Provide the [X, Y] coordinate of the cell's center where the given text is located.  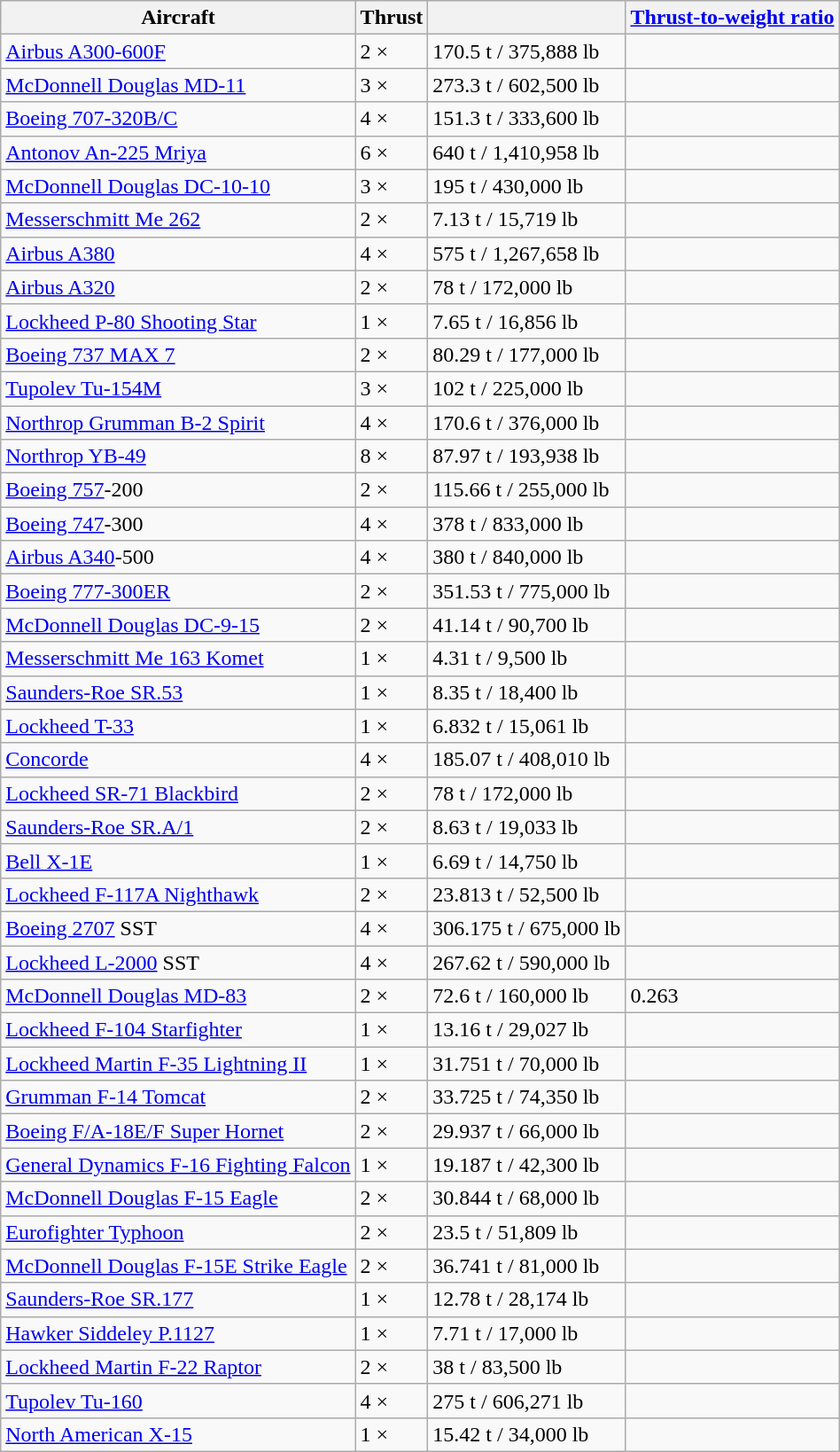
31.751 t / 70,000 lb [526, 1064]
Boeing 737 MAX 7 [178, 355]
378 t / 833,000 lb [526, 524]
273.3 t / 602,500 lb [526, 85]
170.5 t / 375,888 lb [526, 51]
267.62 t / 590,000 lb [526, 962]
41.14 t / 90,700 lb [526, 625]
4.31 t / 9,500 lb [526, 659]
Lockheed L-2000 SST [178, 962]
Lockheed P-80 Shooting Star [178, 321]
Boeing F/A-18E/F Super Hornet [178, 1131]
640 t / 1,410,958 lb [526, 152]
36.741 t / 81,000 lb [526, 1266]
McDonnell Douglas MD-83 [178, 996]
170.6 t / 376,000 lb [526, 423]
30.844 t / 68,000 lb [526, 1198]
Boeing 2707 SST [178, 928]
Aircraft [178, 18]
Airbus A340-500 [178, 558]
6 × [392, 152]
Messerschmitt Me 163 Komet [178, 659]
Thrust-to-weight ratio [732, 18]
80.29 t / 177,000 lb [526, 355]
13.16 t / 29,027 lb [526, 1030]
8.63 t / 19,033 lb [526, 827]
575 t / 1,267,658 lb [526, 254]
Airbus A320 [178, 287]
Lockheed Martin F-35 Lightning II [178, 1064]
102 t / 225,000 lb [526, 388]
33.725 t / 74,350 lb [526, 1097]
Concorde [178, 760]
Northrop YB-49 [178, 457]
7.71 t / 17,000 lb [526, 1333]
Lockheed F-104 Starfighter [178, 1030]
7.65 t / 16,856 lb [526, 321]
12.78 t / 28,174 lb [526, 1300]
Saunders-Roe SR.53 [178, 692]
Airbus A380 [178, 254]
Messerschmitt Me 262 [178, 220]
185.07 t / 408,010 lb [526, 760]
38 t / 83,500 lb [526, 1367]
72.6 t / 160,000 lb [526, 996]
Saunders-Roe SR.A/1 [178, 827]
Bell X-1E [178, 861]
275 t / 606,271 lb [526, 1401]
Saunders-Roe SR.177 [178, 1300]
6.69 t / 14,750 lb [526, 861]
87.97 t / 193,938 lb [526, 457]
8.35 t / 18,400 lb [526, 692]
Hawker Siddeley P.1127 [178, 1333]
7.13 t / 15,719 lb [526, 220]
Airbus A300-600F [178, 51]
Thrust [392, 18]
380 t / 840,000 lb [526, 558]
Eurofighter Typhoon [178, 1232]
Lockheed Martin F-22 Raptor [178, 1367]
15.42 t / 34,000 lb [526, 1434]
29.937 t / 66,000 lb [526, 1131]
Grumman F-14 Tomcat [178, 1097]
Tupolev Tu-160 [178, 1401]
McDonnell Douglas MD-11 [178, 85]
General Dynamics F-16 Fighting Falcon [178, 1165]
23.813 t / 52,500 lb [526, 894]
Lockheed SR-71 Blackbird [178, 793]
Boeing 757-200 [178, 490]
McDonnell Douglas DC-9-15 [178, 625]
8 × [392, 457]
Boeing 707-320B/C [178, 119]
Boeing 747-300 [178, 524]
McDonnell Douglas DC-10-10 [178, 186]
Tupolev Tu-154M [178, 388]
Antonov An-225 Mriya [178, 152]
Boeing 777-300ER [178, 591]
0.263 [732, 996]
6.832 t / 15,061 lb [526, 726]
195 t / 430,000 lb [526, 186]
Lockheed T-33 [178, 726]
North American X-15 [178, 1434]
306.175 t / 675,000 lb [526, 928]
McDonnell Douglas F-15E Strike Eagle [178, 1266]
Lockheed F-117A Nighthawk [178, 894]
23.5 t / 51,809 lb [526, 1232]
351.53 t / 775,000 lb [526, 591]
Northrop Grumman B-2 Spirit [178, 423]
115.66 t / 255,000 lb [526, 490]
151.3 t / 333,600 lb [526, 119]
19.187 t / 42,300 lb [526, 1165]
McDonnell Douglas F-15 Eagle [178, 1198]
